Output the [x, y] coordinate of the center of the cell containing the given text.  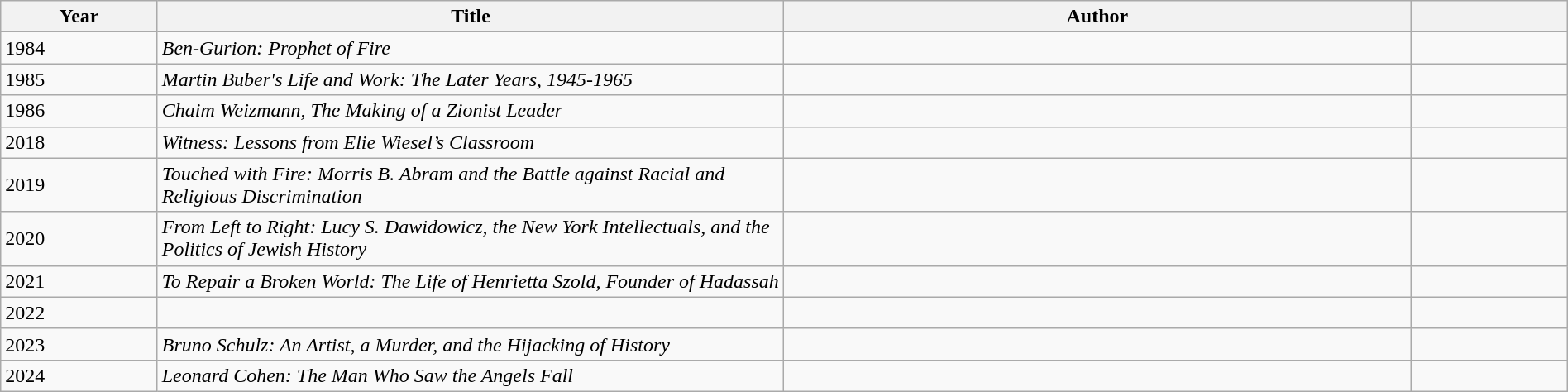
Chaim Weizmann, The Making of a Zionist Leader [471, 111]
Author [1097, 17]
Ben-Gurion: Prophet of Fire [471, 48]
To Repair a Broken World: The Life of Henrietta Szold, Founder of Hadassah [471, 281]
2024 [79, 375]
1984 [79, 48]
Martin Buber's Life and Work: The Later Years, 1945-1965 [471, 79]
Touched with Fire: Morris B. Abram and the Battle against Racial and Religious Discrimination [471, 185]
From Left to Right: Lucy S. Dawidowicz, the New York Intellectuals, and the Politics of Jewish History [471, 238]
2022 [79, 313]
Witness: Lessons from Elie Wiesel’s Classroom [471, 142]
Leonard Cohen: The Man Who Saw the Angels Fall [471, 375]
2018 [79, 142]
Title [471, 17]
Year [79, 17]
1985 [79, 79]
Bruno Schulz: An Artist, a Murder, and the Hijacking of History [471, 344]
2019 [79, 185]
2020 [79, 238]
1986 [79, 111]
2023 [79, 344]
2021 [79, 281]
